Capture the cell that displays the provided text and extract its [X, Y] central coordinate. 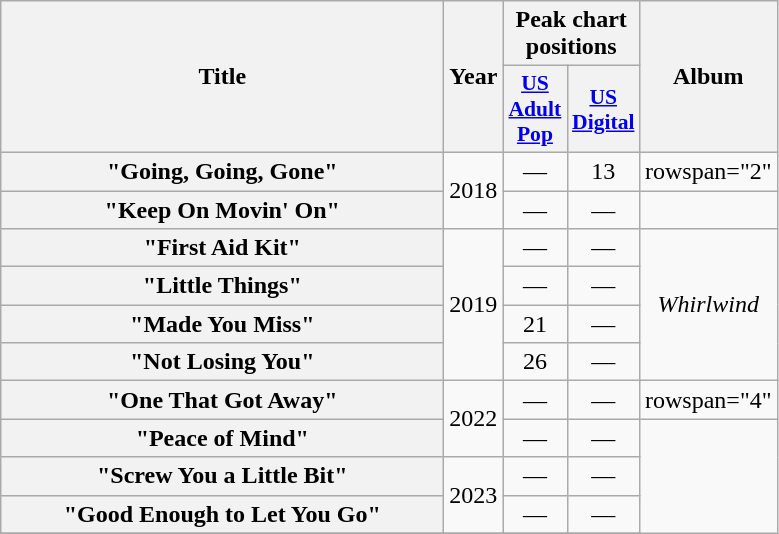
26 [535, 362]
"Going, Going, Gone" [222, 171]
rowspan="4" [708, 400]
"Not Losing You" [222, 362]
Peak chart positions [572, 34]
"Keep On Movin' On" [222, 209]
2019 [474, 305]
2018 [474, 190]
USDigital [603, 110]
"Made You Miss" [222, 324]
Year [474, 77]
21 [535, 324]
2022 [474, 419]
Album [708, 77]
Title [222, 77]
2023 [474, 495]
"One That Got Away" [222, 400]
rowspan="2" [708, 171]
"Peace of Mind" [222, 438]
13 [603, 171]
"Screw You a Little Bit" [222, 476]
Whirlwind [708, 305]
US Adult Pop [535, 110]
"First Aid Kit" [222, 248]
"Little Things" [222, 286]
"Good Enough to Let You Go" [222, 514]
